Detect which cell encompasses the target text, then output its (x, y) center coordinate. 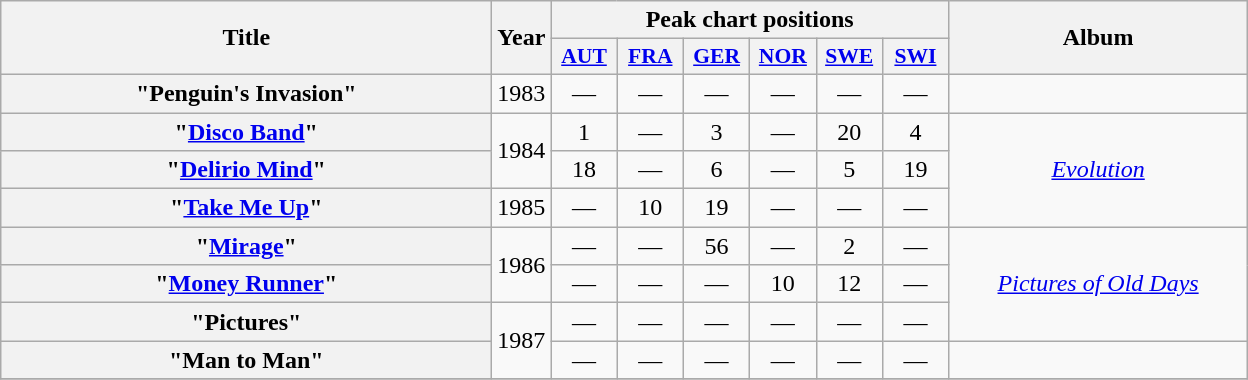
1984 (522, 150)
AUT (584, 57)
20 (849, 131)
"Penguin's Invasion" (246, 93)
56 (716, 246)
GER (716, 57)
2 (849, 246)
SWI (915, 57)
"Man to Man" (246, 360)
1986 (522, 265)
18 (584, 170)
FRA (650, 57)
"Mirage" (246, 246)
"Delirio Mind" (246, 170)
5 (849, 170)
NOR (783, 57)
"Money Runner" (246, 284)
"Take Me Up" (246, 208)
3 (716, 131)
SWE (849, 57)
"Disco Band" (246, 131)
6 (716, 170)
1985 (522, 208)
Peak chart positions (750, 20)
Evolution (1098, 169)
"Pictures" (246, 322)
4 (915, 131)
12 (849, 284)
1 (584, 131)
Year (522, 38)
Pictures of Old Days (1098, 284)
1987 (522, 341)
Title (246, 38)
1983 (522, 93)
Album (1098, 38)
